Detect which cell encompasses the target text, then output its [x, y] center coordinate. 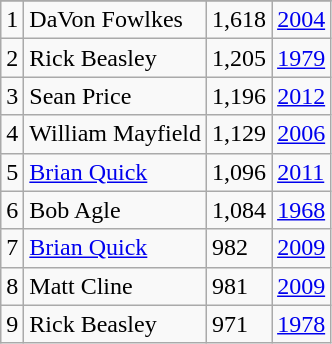
1968 [302, 210]
5 [12, 172]
2012 [302, 96]
1,084 [240, 210]
1 [12, 20]
3 [12, 96]
8 [12, 286]
1,129 [240, 134]
DaVon Fowlkes [116, 20]
1,096 [240, 172]
6 [12, 210]
981 [240, 286]
William Mayfield [116, 134]
982 [240, 248]
2011 [302, 172]
2006 [302, 134]
1,205 [240, 58]
1979 [302, 58]
7 [12, 248]
Bob Agle [116, 210]
9 [12, 324]
2004 [302, 20]
Sean Price [116, 96]
4 [12, 134]
1,618 [240, 20]
1,196 [240, 96]
2 [12, 58]
1978 [302, 324]
971 [240, 324]
Matt Cline [116, 286]
